Determine the (X, Y) coordinate at the center of the cell enclosing the given text.  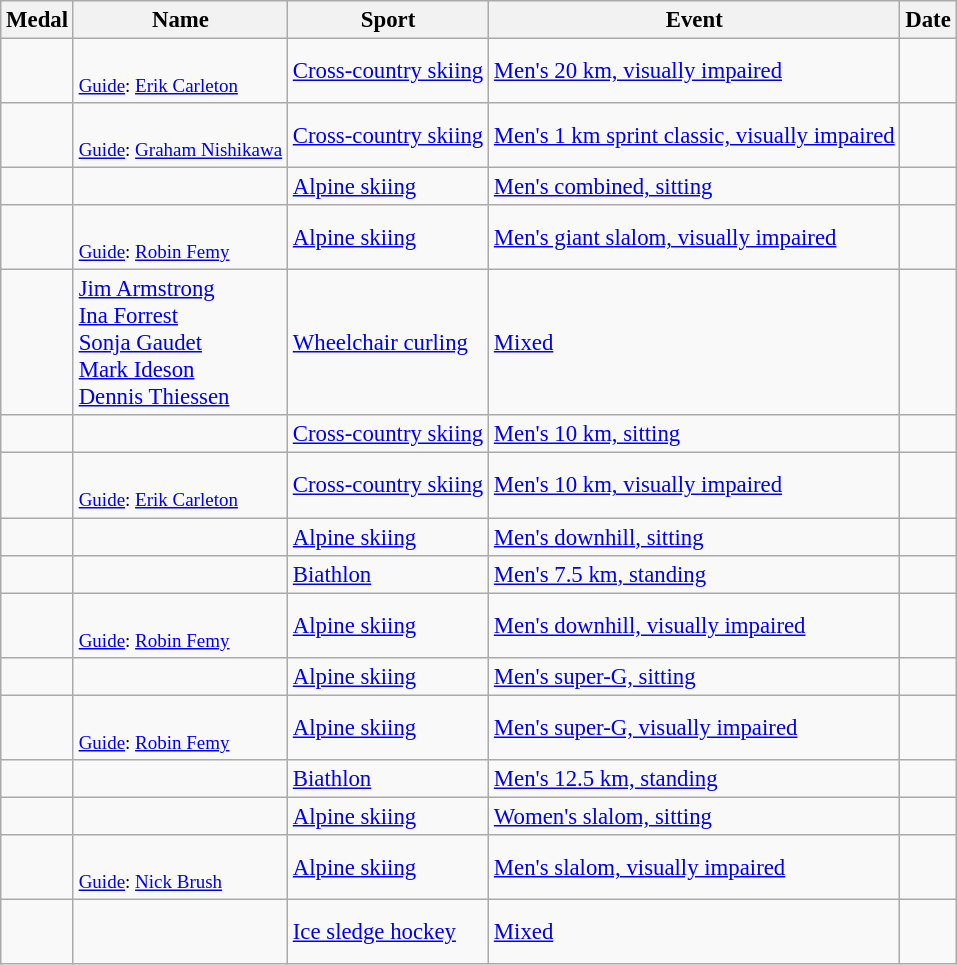
Guide: Graham Nishikawa (180, 136)
Wheelchair curling (388, 343)
Men's giant slalom, visually impaired (694, 238)
Men's 1 km sprint classic, visually impaired (694, 136)
Men's 10 km, visually impaired (694, 486)
Men's 12.5 km, standing (694, 779)
Men's super-G, visually impaired (694, 728)
Jim ArmstrongIna ForrestSonja GaudetMark IdesonDennis Thiessen (180, 343)
Men's 20 km, visually impaired (694, 72)
Guide: Nick Brush (180, 868)
Event (694, 20)
Men's 7.5 km, standing (694, 574)
Women's slalom, sitting (694, 816)
Sport (388, 20)
Men's 10 km, sitting (694, 435)
Name (180, 20)
Medal (38, 20)
Men's downhill, visually impaired (694, 626)
Men's slalom, visually impaired (694, 868)
Date (928, 20)
Ice sledge hockey (388, 932)
Men's downhill, sitting (694, 537)
Men's super-G, sitting (694, 676)
Men's combined, sitting (694, 187)
